From the cell containing the given text, extract its center point as (X, Y) coordinate. 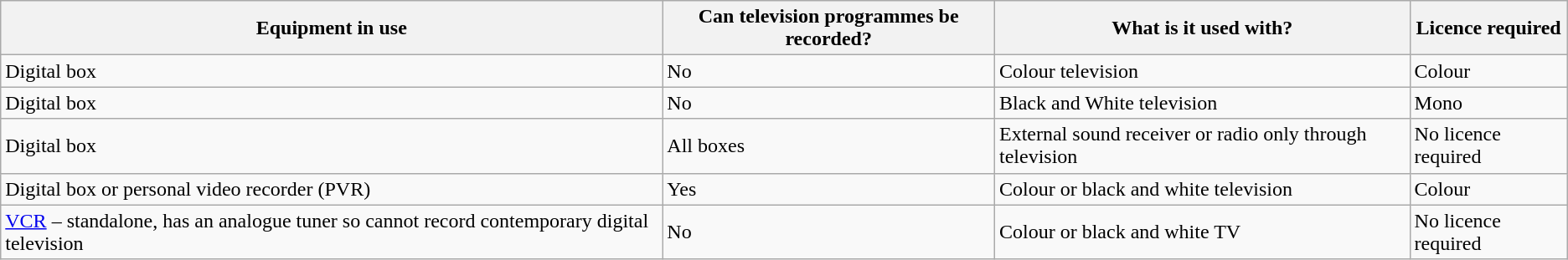
Yes (829, 189)
VCR – standalone, has an analogue tuner so cannot record contemporary digital television (332, 232)
External sound receiver or radio only through television (1202, 145)
Colour television (1202, 71)
Digital box or personal video recorder (PVR) (332, 189)
Licence required (1488, 28)
What is it used with? (1202, 28)
All boxes (829, 145)
Can television programmes be recorded? (829, 28)
Black and White television (1202, 103)
Equipment in use (332, 28)
Mono (1488, 103)
Colour or black and white television (1202, 189)
Colour or black and white TV (1202, 232)
